Output the [x, y] coordinate of the center of the cell containing the given text.  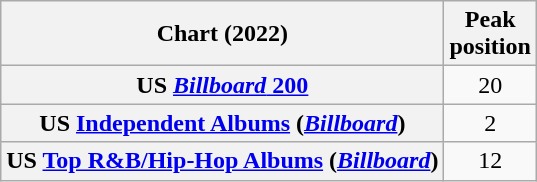
12 [490, 161]
Chart (2022) [222, 34]
20 [490, 85]
2 [490, 123]
US Top R&B/Hip-Hop Albums (Billboard) [222, 161]
US Independent Albums (Billboard) [222, 123]
Peakposition [490, 34]
US Billboard 200 [222, 85]
